Locate the cell with the specified text and output its [X, Y] center coordinate. 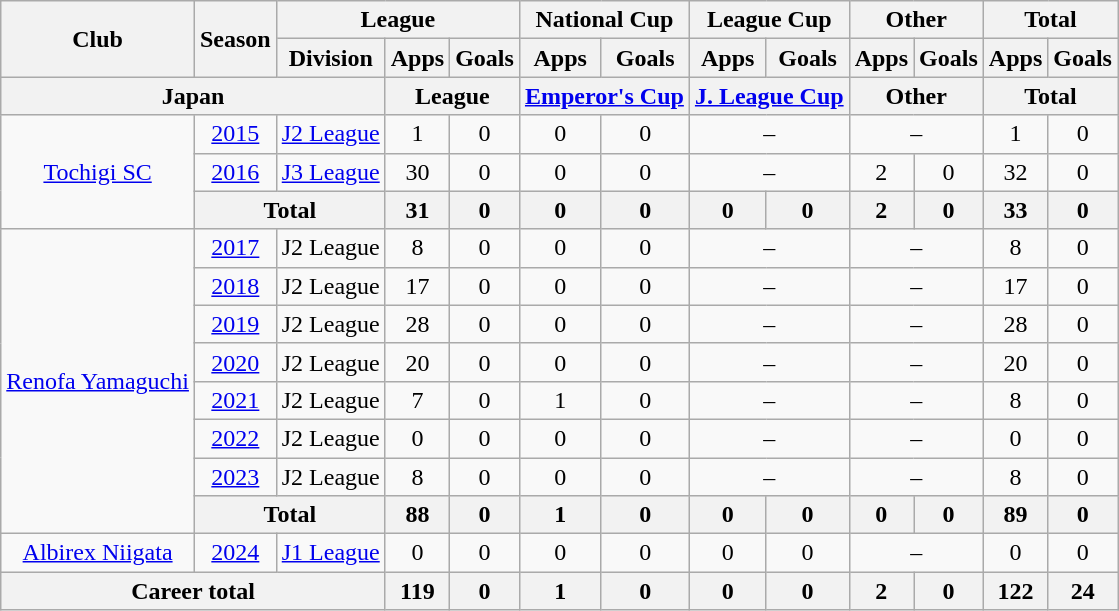
2019 [235, 324]
2020 [235, 362]
2015 [235, 134]
J3 League [330, 172]
88 [417, 515]
Season [235, 39]
31 [417, 210]
2023 [235, 477]
89 [1015, 515]
J. League Cup [769, 96]
33 [1015, 210]
Division [330, 58]
24 [1083, 591]
National Cup [604, 20]
Tochigi SC [98, 172]
Emperor's Cup [604, 96]
2022 [235, 438]
30 [417, 172]
Albirex Niigata [98, 553]
League Cup [769, 20]
J1 League [330, 553]
32 [1015, 172]
119 [417, 591]
2021 [235, 400]
7 [417, 400]
2018 [235, 286]
Japan [193, 96]
2017 [235, 248]
Club [98, 39]
122 [1015, 591]
2016 [235, 172]
Renofa Yamaguchi [98, 381]
2024 [235, 553]
Career total [193, 591]
